Capture the cell that displays the provided text and extract its [X, Y] central coordinate. 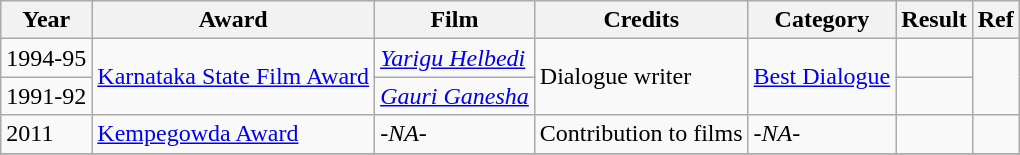
Credits [641, 20]
Result [934, 20]
Year [46, 20]
Dialogue writer [641, 77]
Yarigu Helbedi [455, 58]
1991-92 [46, 96]
Kempegowda Award [234, 134]
Ref [996, 20]
Karnataka State Film Award [234, 77]
Best Dialogue [822, 77]
Category [822, 20]
2011 [46, 134]
1994-95 [46, 58]
Gauri Ganesha [455, 96]
Award [234, 20]
Contribution to films [641, 134]
Film [455, 20]
